Determine the [x, y] coordinate at the center of the cell enclosing the given text.  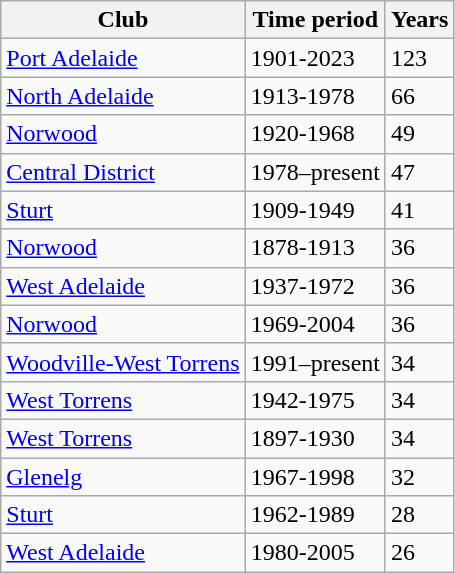
1920-1968 [315, 134]
1942-1975 [315, 400]
47 [419, 172]
Central District [123, 172]
Years [419, 20]
32 [419, 477]
123 [419, 58]
North Adelaide [123, 96]
1878-1913 [315, 248]
1980-2005 [315, 553]
1962-1989 [315, 515]
Woodville-West Torrens [123, 362]
Time period [315, 20]
1967-1998 [315, 477]
1969-2004 [315, 324]
26 [419, 553]
1991–present [315, 362]
1978–present [315, 172]
1897-1930 [315, 438]
28 [419, 515]
Glenelg [123, 477]
41 [419, 210]
1913-1978 [315, 96]
1937-1972 [315, 286]
Port Adelaide [123, 58]
Club [123, 20]
66 [419, 96]
1901-2023 [315, 58]
49 [419, 134]
1909-1949 [315, 210]
